Output the (X, Y) coordinate of the center of the cell containing the given text.  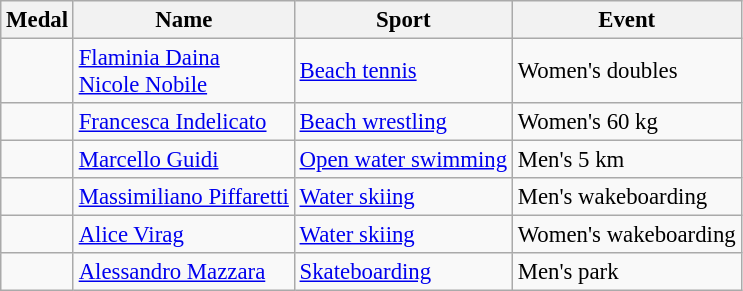
Men's wakeboarding (626, 197)
Marcello Guidi (184, 160)
Beach tennis (403, 72)
Open water swimming (403, 160)
Beach wrestling (403, 122)
Alice Virag (184, 235)
Sport (403, 20)
Francesca Indelicato (184, 122)
Event (626, 20)
Women's doubles (626, 72)
Women's 60 kg (626, 122)
Women's wakeboarding (626, 235)
Men's 5 km (626, 160)
Flaminia DainaNicole Nobile (184, 72)
Massimiliano Piffaretti (184, 197)
Medal (38, 20)
Name (184, 20)
